Pinpoint the cell where the given text exists, returning its (x, y) midpoint coordinate. 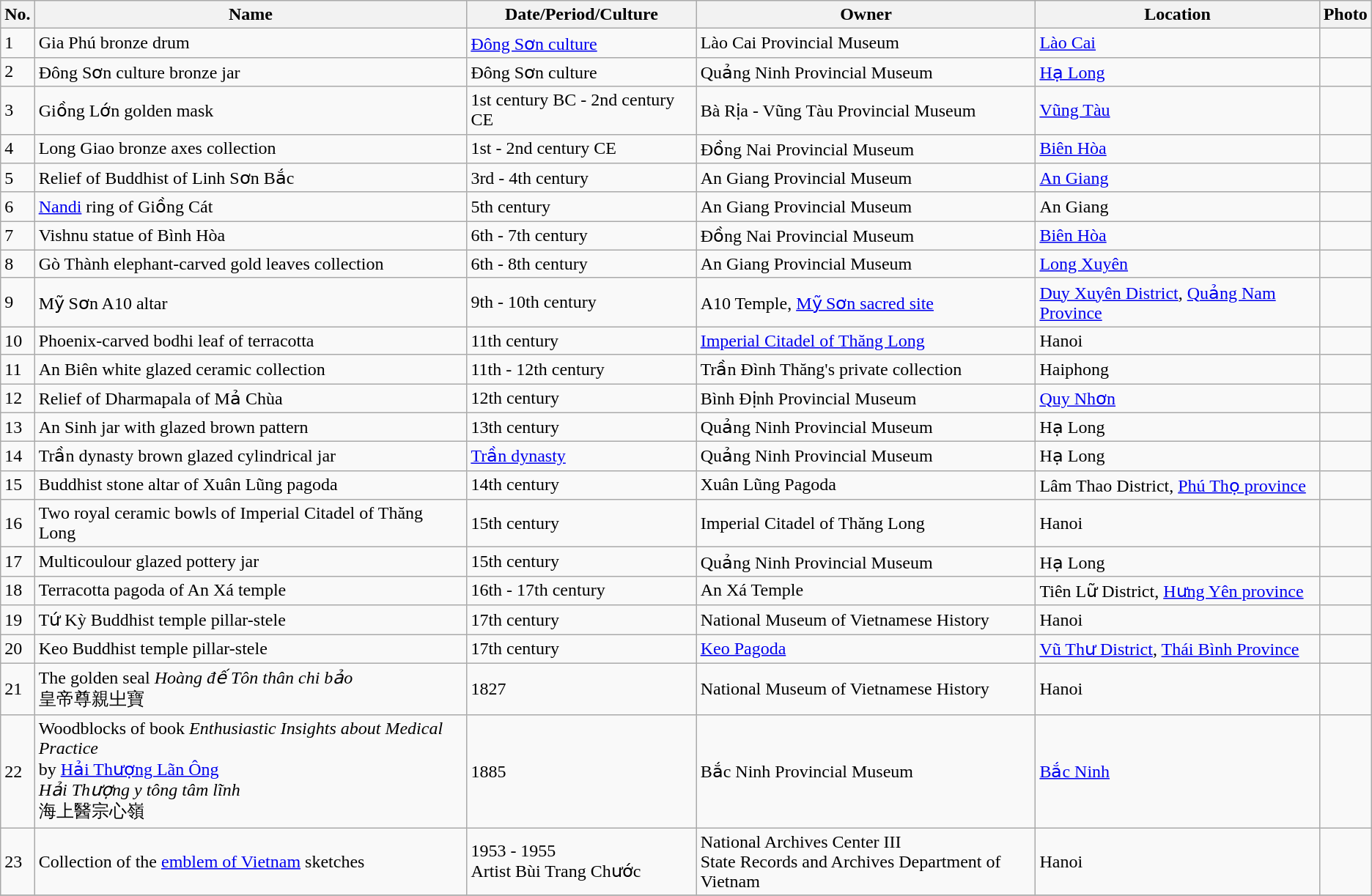
1953 - 1955 Artist Bùi Trang Chước (582, 862)
9th - 10th century (582, 302)
13 (18, 427)
21 (18, 689)
An Sinh jar with glazed brown pattern (251, 427)
Photo (1346, 15)
7 (18, 236)
Bắc Ninh (1177, 771)
A10 Temple, Mỹ Sơn sacred site (866, 302)
5th century (582, 207)
Lào Cai Provincial Museum (866, 43)
Tiên Lữ District, Hưng Yên province (1177, 590)
16 (18, 523)
6th - 7th century (582, 236)
Vũ Thư District, Thái Bình Province (1177, 649)
An Biên white glazed ceramic collection (251, 369)
11th - 12th century (582, 369)
17 (18, 562)
Multicoulour glazed pottery jar (251, 562)
Giồng Lớn golden mask (251, 110)
Two royal ceramic bowls of Imperial Citadel of Thăng Long (251, 523)
19 (18, 620)
Bình Định Provincial Museum (866, 399)
Trần dynasty brown glazed cylindrical jar (251, 456)
15 (18, 485)
Gò Thành elephant-carved gold leaves collection (251, 264)
Vishnu statue of Bình Hòa (251, 236)
Name (251, 15)
The golden seal Hoàng đế Tôn thân chi bảo皇帝尊親㞢寶 (251, 689)
13th century (582, 427)
Haiphong (1177, 369)
23 (18, 862)
11 (18, 369)
14 (18, 456)
Collection of the emblem of Vietnam sketches (251, 862)
Lâm Thao District, Phú Thọ province (1177, 485)
An Xá Temple (866, 590)
1885 (582, 771)
3rd - 4th century (582, 178)
16th - 17th century (582, 590)
Bắc Ninh Provincial Museum (866, 771)
Mỹ Sơn A10 altar (251, 302)
Relief of Dharmapala of Mả Chùa (251, 399)
National Archives Center IIIState Records and Archives Department of Vietnam (866, 862)
20 (18, 649)
Gia Phú bronze drum (251, 43)
Phoenix-carved bodhi leaf of terracotta (251, 341)
Long Giao bronze axes collection (251, 149)
9 (18, 302)
Location (1177, 15)
6th - 8th century (582, 264)
Đông Sơn culture bronze jar (251, 72)
Bà Rịa - Vũng Tàu Provincial Museum (866, 110)
Keo Pagoda (866, 649)
Relief of Buddhist of Linh Sơn Bắc (251, 178)
12 (18, 399)
Vũng Tàu (1177, 110)
11th century (582, 341)
8 (18, 264)
18 (18, 590)
Quy Nhơn (1177, 399)
Lào Cai (1177, 43)
4 (18, 149)
Nandi ring of Giồng Cát (251, 207)
Woodblocks of book Enthusiastic Insights about Medical Practiceby Hải Thượng Lãn ÔngHải Thượng y tông tâm lĩnh海上醫宗心嶺 (251, 771)
1827 (582, 689)
Keo Buddhist temple pillar-stele (251, 649)
2 (18, 72)
Trần Đình Thăng's private collection (866, 369)
Terracotta pagoda of An Xá temple (251, 590)
1st - 2nd century CE (582, 149)
14th century (582, 485)
Duy Xuyên District, Quảng Nam Province (1177, 302)
Long Xuyên (1177, 264)
5 (18, 178)
Tứ Kỳ Buddhist temple pillar-stele (251, 620)
Owner (866, 15)
1st century BC - 2nd century CE (582, 110)
12th century (582, 399)
22 (18, 771)
No. (18, 15)
1 (18, 43)
3 (18, 110)
10 (18, 341)
Trần dynasty (582, 456)
Buddhist stone altar of Xuân Lũng pagoda (251, 485)
Date/Period/Culture (582, 15)
Xuân Lũng Pagoda (866, 485)
6 (18, 207)
